Identify which cell holds the provided text, then report its [x, y] central coordinate. 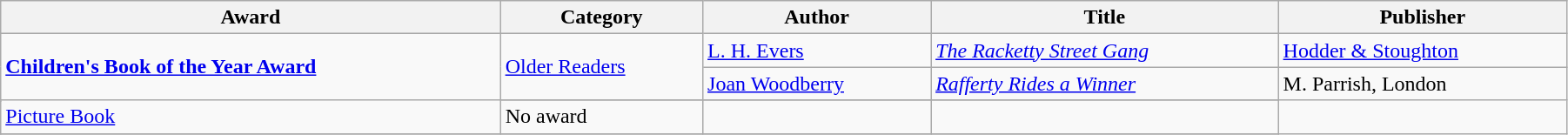
Picture Book [251, 117]
Rafferty Rides a Winner [1105, 84]
Author [817, 17]
The Racketty Street Gang [1105, 51]
Hodder & Stoughton [1422, 51]
Award [251, 17]
L. H. Evers [817, 51]
Category [601, 17]
Older Readers [601, 67]
Joan Woodberry [817, 84]
Children's Book of the Year Award [251, 67]
M. Parrish, London [1422, 84]
Title [1105, 17]
No award [601, 117]
Publisher [1422, 17]
